Detect which cell encompasses the target text, then output its (X, Y) center coordinate. 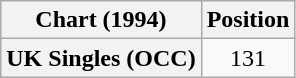
Position (248, 20)
131 (248, 58)
Chart (1994) (101, 20)
UK Singles (OCC) (101, 58)
